Provide the (x, y) coordinate of the cell's center where the given text is located.  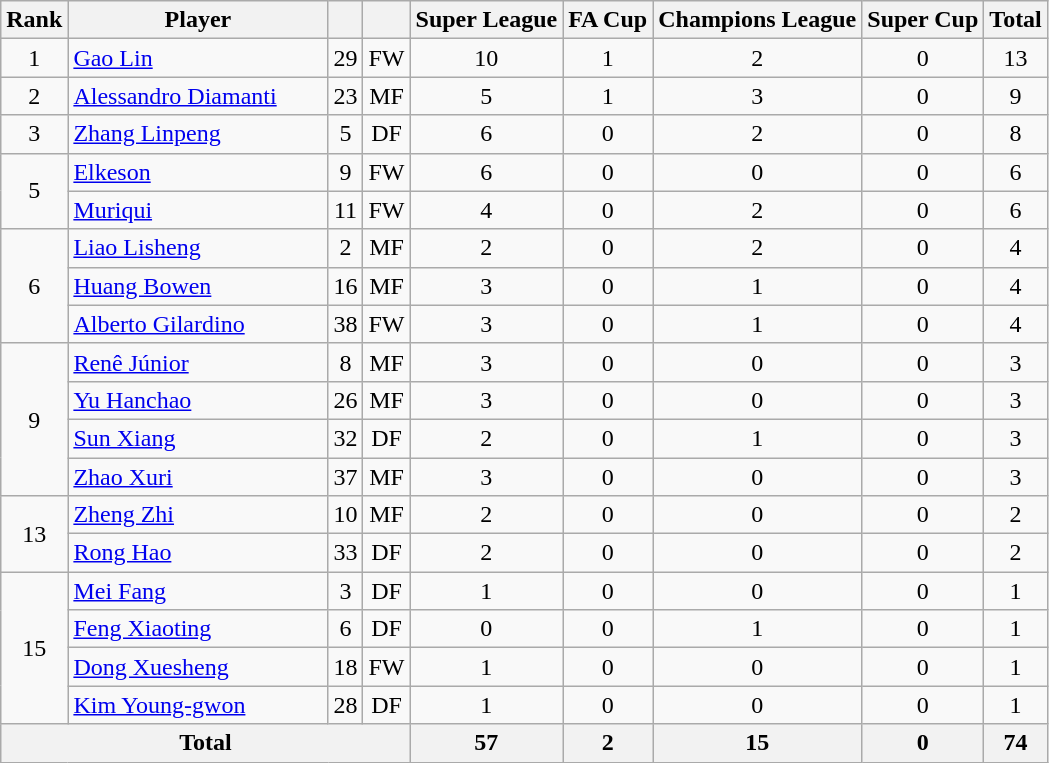
Champions League (758, 20)
Muriqui (198, 210)
Elkeson (198, 172)
28 (346, 705)
Alessandro Diamanti (198, 96)
Alberto Gilardino (198, 324)
33 (346, 553)
Rong Hao (198, 553)
18 (346, 667)
23 (346, 96)
Gao Lin (198, 58)
37 (346, 477)
38 (346, 324)
FA Cup (608, 20)
26 (346, 400)
74 (1016, 743)
16 (346, 286)
Super League (486, 20)
Player (198, 20)
Zheng Zhi (198, 515)
Zhao Xuri (198, 477)
Renê Júnior (198, 362)
29 (346, 58)
Sun Xiang (198, 438)
Huang Bowen (198, 286)
11 (346, 210)
Liao Lisheng (198, 248)
57 (486, 743)
32 (346, 438)
Feng Xiaoting (198, 629)
Kim Young-gwon (198, 705)
Dong Xuesheng (198, 667)
Yu Hanchao (198, 400)
Zhang Linpeng (198, 134)
Super Cup (923, 20)
Mei Fang (198, 591)
Rank (34, 20)
